Pinpoint the cell where the given text exists, returning its [X, Y] midpoint coordinate. 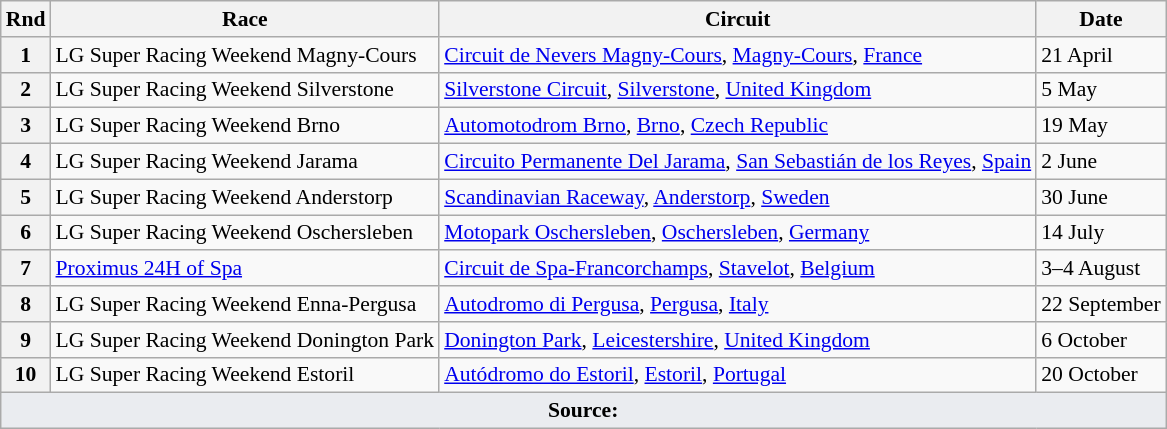
LG Super Racing Weekend Brno [244, 126]
6 October [1100, 340]
14 July [1100, 233]
Circuit [738, 19]
30 June [1100, 197]
2 [26, 90]
Circuit de Nevers Magny-Cours, Magny-Cours, France [738, 55]
9 [26, 340]
20 October [1100, 375]
Race [244, 19]
6 [26, 233]
Circuit de Spa-Francorchamps, Stavelot, Belgium [738, 269]
Date [1100, 19]
8 [26, 304]
LG Super Racing Weekend Silverstone [244, 90]
1 [26, 55]
10 [26, 375]
4 [26, 162]
LG Super Racing Weekend Magny-Cours [244, 55]
LG Super Racing Weekend Oschersleben [244, 233]
Silverstone Circuit, Silverstone, United Kingdom [738, 90]
21 April [1100, 55]
7 [26, 269]
Donington Park, Leicestershire, United Kingdom [738, 340]
22 September [1100, 304]
3 [26, 126]
LG Super Racing Weekend Anderstorp [244, 197]
LG Super Racing Weekend Estoril [244, 375]
5 [26, 197]
Autodromo di Pergusa, Pergusa, Italy [738, 304]
LG Super Racing Weekend Jarama [244, 162]
Proximus 24H of Spa [244, 269]
Rnd [26, 19]
Autódromo do Estoril, Estoril, Portugal [738, 375]
Automotodrom Brno, Brno, Czech Republic [738, 126]
LG Super Racing Weekend Enna-Pergusa [244, 304]
LG Super Racing Weekend Donington Park [244, 340]
Scandinavian Raceway, Anderstorp, Sweden [738, 197]
5 May [1100, 90]
3–4 August [1100, 269]
Circuito Permanente Del Jarama, San Sebastián de los Reyes, Spain [738, 162]
Source: [584, 411]
19 May [1100, 126]
2 June [1100, 162]
Motopark Oschersleben, Oschersleben, Germany [738, 233]
